Identify which cell holds the provided text, then report its (x, y) central coordinate. 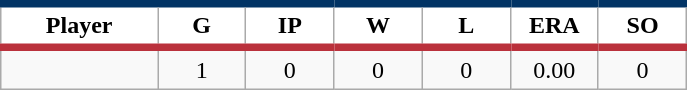
L (466, 26)
G (202, 26)
Player (80, 26)
0.00 (554, 68)
W (378, 26)
SO (642, 26)
ERA (554, 26)
1 (202, 68)
IP (290, 26)
